From the cell containing the given text, extract its center point as [X, Y] coordinate. 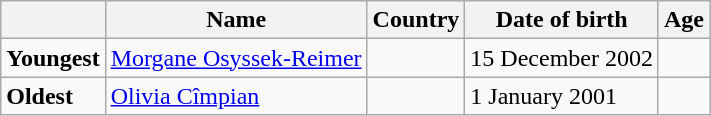
Olivia Cîmpian [236, 96]
Country [416, 20]
Morgane Osyssek-Reimer [236, 58]
15 December 2002 [562, 58]
1 January 2001 [562, 96]
Name [236, 20]
Age [684, 20]
Youngest [53, 58]
Oldest [53, 96]
Date of birth [562, 20]
